Return the (x, y) coordinate for the center point of the cell that contains the specified text.  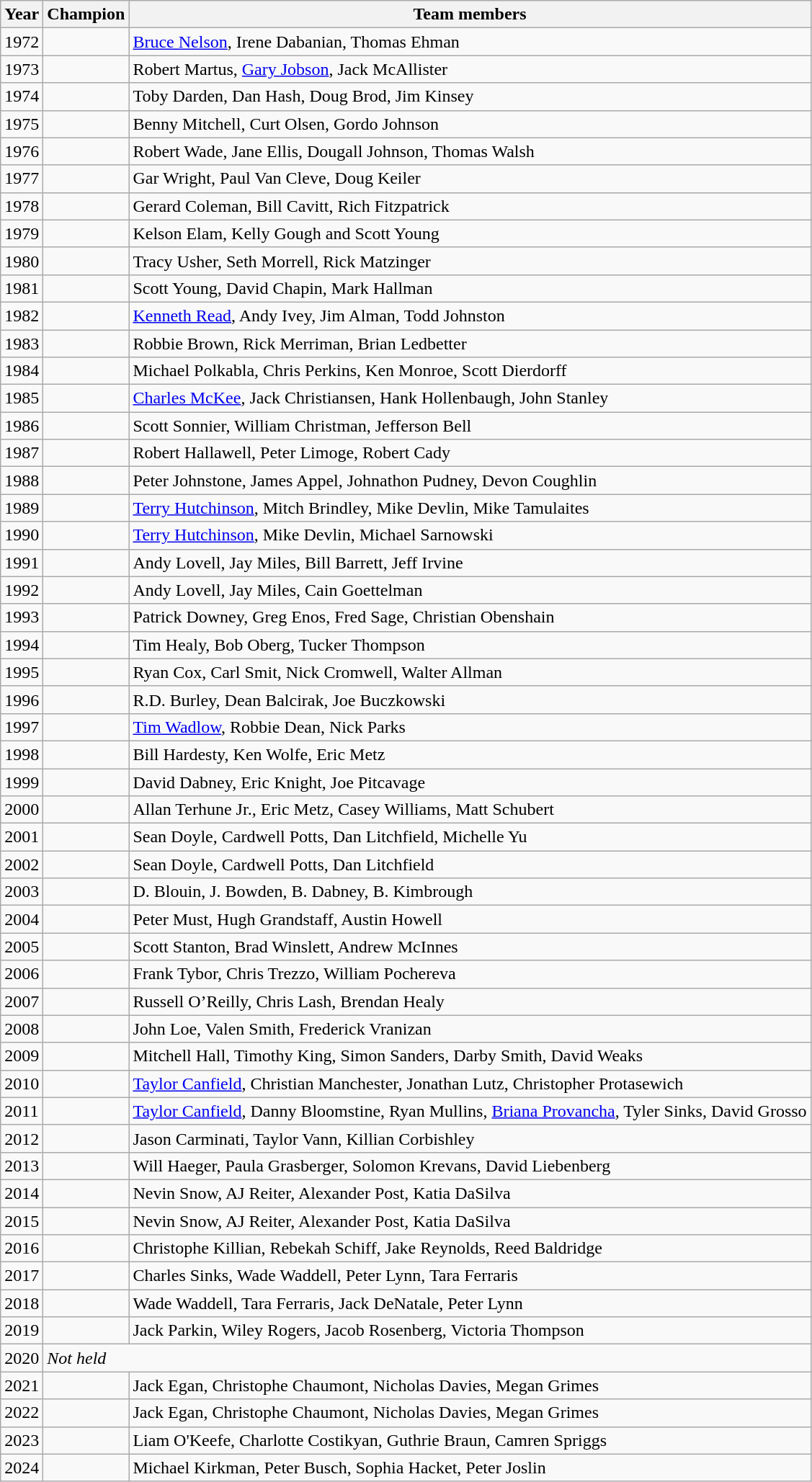
1992 (22, 590)
1978 (22, 206)
Michael Kirkman, Peter Busch, Sophia Hacket, Peter Joslin (470, 1468)
1996 (22, 700)
1976 (22, 151)
Andy Lovell, Jay Miles, Cain Goettelman (470, 590)
1974 (22, 97)
Ryan Cox, Carl Smit, Nick Cromwell, Walter Allman (470, 672)
Liam O'Keefe, Charlotte Costikyan, Guthrie Braun, Camren Spriggs (470, 1440)
2003 (22, 892)
Sean Doyle, Cardwell Potts, Dan Litchfield (470, 865)
Taylor Canfield, Danny Bloomstine, Ryan Mullins, Briana Provancha, Tyler Sinks, David Grosso (470, 1111)
Charles McKee, Jack Christiansen, Hank Hollenbaugh, John Stanley (470, 398)
Peter Must, Hugh Grandstaff, Austin Howell (470, 919)
2019 (22, 1331)
1988 (22, 481)
Toby Darden, Dan Hash, Doug Brod, Jim Kinsey (470, 97)
1991 (22, 563)
1981 (22, 288)
Jack Parkin, Wiley Rogers, Jacob Rosenberg, Victoria Thompson (470, 1331)
Allan Terhune Jr., Eric Metz, Casey Williams, Matt Schubert (470, 810)
2012 (22, 1138)
1993 (22, 617)
2006 (22, 974)
David Dabney, Eric Knight, Joe Pitcavage (470, 782)
D. Blouin, J. Bowden, B. Dabney, B. Kimbrough (470, 892)
John Loe, Valen Smith, Frederick Vranizan (470, 1029)
2002 (22, 865)
1983 (22, 344)
Tim Healy, Bob Oberg, Tucker Thompson (470, 645)
Andy Lovell, Jay Miles, Bill Barrett, Jeff Irvine (470, 563)
Frank Tybor, Chris Trezzo, William Pochereva (470, 974)
1990 (22, 535)
Scott Young, David Chapin, Mark Hallman (470, 288)
2011 (22, 1111)
2018 (22, 1303)
Kenneth Read, Andy Ivey, Jim Alman, Todd Johnston (470, 316)
2004 (22, 919)
2009 (22, 1056)
Robert Hallawell, Peter Limoge, Robert Cady (470, 453)
1994 (22, 645)
1985 (22, 398)
1977 (22, 179)
2021 (22, 1385)
R.D. Burley, Dean Balcirak, Joe Buczkowski (470, 700)
Kelson Elam, Kelly Gough and Scott Young (470, 233)
1995 (22, 672)
1997 (22, 727)
2020 (22, 1358)
Scott Stanton, Brad Winslett, Andrew McInnes (470, 947)
Gar Wright, Paul Van Cleve, Doug Keiler (470, 179)
2023 (22, 1440)
Gerard Coleman, Bill Cavitt, Rich Fitzpatrick (470, 206)
1999 (22, 782)
2008 (22, 1029)
Terry Hutchinson, Mitch Brindley, Mike Devlin, Mike Tamulaites (470, 508)
2013 (22, 1166)
1989 (22, 508)
Tracy Usher, Seth Morrell, Rick Matzinger (470, 261)
1986 (22, 426)
Bill Hardesty, Ken Wolfe, Eric Metz (470, 754)
Benny Mitchell, Curt Olsen, Gordo Johnson (470, 124)
2005 (22, 947)
1987 (22, 453)
Russell O’Reilly, Chris Lash, Brendan Healy (470, 1001)
1980 (22, 261)
2016 (22, 1249)
1975 (22, 124)
1998 (22, 754)
1972 (22, 42)
Year (22, 14)
Michael Polkabla, Chris Perkins, Ken Monroe, Scott Dierdorff (470, 371)
1973 (22, 69)
Terry Hutchinson, Mike Devlin, Michael Sarnowski (470, 535)
Robert Martus, Gary Jobson, Jack McAllister (470, 69)
Tim Wadlow, Robbie Dean, Nick Parks (470, 727)
Champion (86, 14)
1979 (22, 233)
2015 (22, 1221)
2000 (22, 810)
Charles Sinks, Wade Waddell, Peter Lynn, Tara Ferraris (470, 1276)
Not held (427, 1358)
2014 (22, 1193)
2001 (22, 837)
Robert Wade, Jane Ellis, Dougall Johnson, Thomas Walsh (470, 151)
Wade Waddell, Tara Ferraris, Jack DeNatale, Peter Lynn (470, 1303)
Jason Carminati, Taylor Vann, Killian Corbishley (470, 1138)
Taylor Canfield, Christian Manchester, Jonathan Lutz, Christopher Protasewich (470, 1084)
Mitchell Hall, Timothy King, Simon Sanders, Darby Smith, David Weaks (470, 1056)
1984 (22, 371)
Scott Sonnier, William Christman, Jefferson Bell (470, 426)
Peter Johnstone, James Appel, Johnathon Pudney, Devon Coughlin (470, 481)
Bruce Nelson, Irene Dabanian, Thomas Ehman (470, 42)
Robbie Brown, Rick Merriman, Brian Ledbetter (470, 344)
Patrick Downey, Greg Enos, Fred Sage, Christian Obenshain (470, 617)
Christophe Killian, Rebekah Schiff, Jake Reynolds, Reed Baldridge (470, 1249)
Team members (470, 14)
Sean Doyle, Cardwell Potts, Dan Litchfield, Michelle Yu (470, 837)
2007 (22, 1001)
2024 (22, 1468)
2022 (22, 1413)
2010 (22, 1084)
2017 (22, 1276)
1982 (22, 316)
Will Haeger, Paula Grasberger, Solomon Krevans, David Liebenberg (470, 1166)
